Search for the cell housing the specified text and yield its [X, Y] center coordinate. 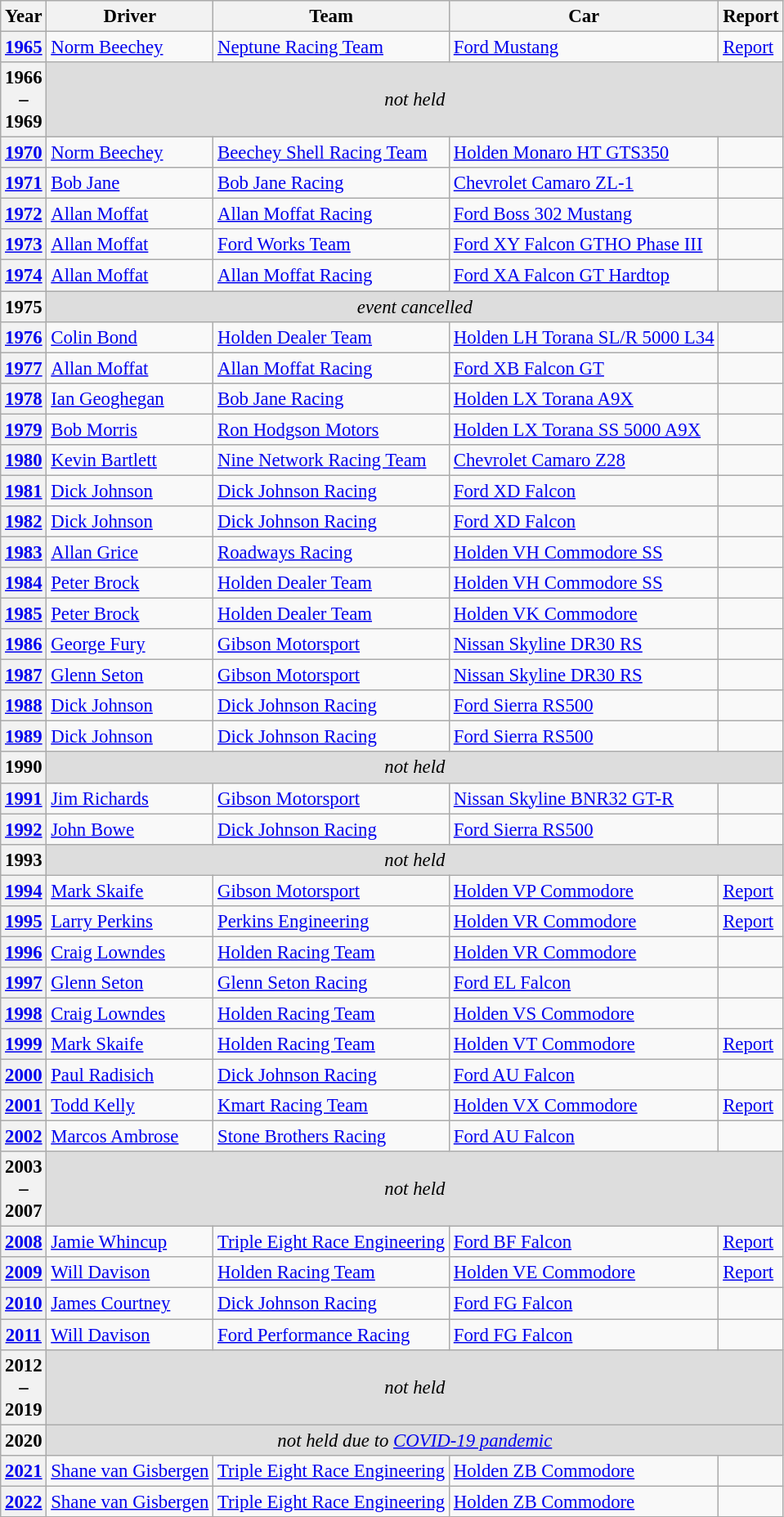
Paul Radisich [130, 1075]
1988 [24, 706]
1986 [24, 644]
Ford XA Falcon GT Hardtop [584, 276]
1994 [24, 891]
2022 [24, 1501]
1991 [24, 798]
Chevrolet Camaro Z28 [584, 460]
Perkins Engineering [332, 922]
2020 [24, 1440]
Ford EL Falcon [584, 983]
Holden VP Commodore [584, 891]
John Bowe [130, 829]
Holden VK Commodore [584, 614]
Nissan Skyline BNR32 GT-R [584, 798]
1983 [24, 552]
Bob Jane [130, 183]
not held due to COVID-19 pandemic [415, 1440]
Ford Performance Racing [332, 1335]
1966–1969 [24, 100]
Ford Boss 302 Mustang [584, 214]
1990 [24, 768]
Jim Richards [130, 798]
Holden VT Commodore [584, 1044]
2010 [24, 1304]
1976 [24, 337]
Ian Geoghegan [130, 398]
1979 [24, 429]
2001 [24, 1106]
1984 [24, 583]
Ford XB Falcon GT [584, 368]
Holden LX Torana A9X [584, 398]
2002 [24, 1137]
Beechey Shell Racing Team [332, 153]
Glenn Seton Racing [332, 983]
Year [24, 16]
1965 [24, 47]
Ford XY Falcon GTHO Phase III [584, 245]
1981 [24, 491]
Jamie Whincup [130, 1242]
1980 [24, 460]
Allan Grice [130, 552]
Holden VS Commodore [584, 1013]
1977 [24, 368]
2011 [24, 1335]
Chevrolet Camaro ZL-1 [584, 183]
Todd Kelly [130, 1106]
Larry Perkins [130, 922]
1972 [24, 214]
Holden LH Torana SL/R 5000 L34 [584, 337]
2021 [24, 1470]
Holden VE Commodore [584, 1273]
James Courtney [130, 1304]
1978 [24, 398]
Marcos Ambrose [130, 1137]
2008 [24, 1242]
2012–2019 [24, 1387]
1974 [24, 276]
Roadways Racing [332, 552]
2003–2007 [24, 1189]
Team [332, 16]
Kevin Bartlett [130, 460]
Neptune Racing Team [332, 47]
1970 [24, 153]
Bob Morris [130, 429]
1996 [24, 952]
Holden LX Torana SS 5000 A9X [584, 429]
Driver [130, 16]
Ford BF Falcon [584, 1242]
1973 [24, 245]
1993 [24, 859]
1975 [24, 307]
1999 [24, 1044]
1982 [24, 522]
1997 [24, 983]
1987 [24, 675]
Colin Bond [130, 337]
Ron Hodgson Motors [332, 429]
Kmart Racing Team [332, 1106]
Holden VX Commodore [584, 1106]
1971 [24, 183]
2009 [24, 1273]
Car [584, 16]
Ford Works Team [332, 245]
George Fury [130, 644]
1995 [24, 922]
Nine Network Racing Team [332, 460]
1989 [24, 737]
2000 [24, 1075]
Ford Mustang [584, 47]
event cancelled [415, 307]
1998 [24, 1013]
1985 [24, 614]
1992 [24, 829]
Holden Monaro HT GTS350 [584, 153]
Stone Brothers Racing [332, 1137]
